Return the [X, Y] coordinate for the center point of the cell that contains the specified text.  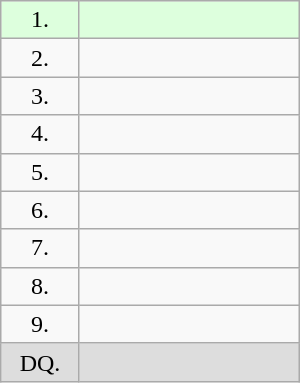
DQ. [40, 362]
5. [40, 172]
2. [40, 58]
6. [40, 210]
1. [40, 20]
3. [40, 96]
8. [40, 286]
9. [40, 324]
4. [40, 134]
7. [40, 248]
